Locate the cell with the specified text and output its [X, Y] center coordinate. 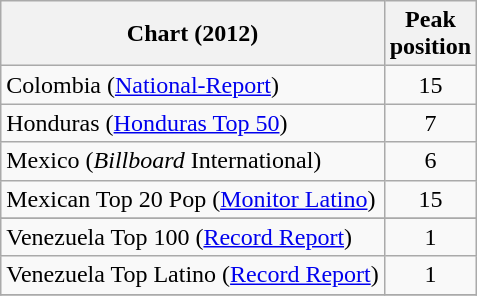
Colombia (National-Report) [192, 85]
Chart (2012) [192, 34]
Mexico (Billboard International) [192, 161]
7 [430, 123]
Mexican Top 20 Pop (Monitor Latino) [192, 199]
Peakposition [430, 34]
Honduras (Honduras Top 50) [192, 123]
Venezuela Top 100 (Record Report) [192, 237]
Venezuela Top Latino (Record Report) [192, 275]
6 [430, 161]
